Return (x, y) of the center of cell containing provided text 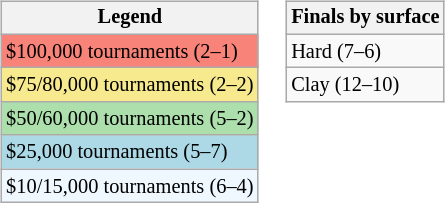
Legend (130, 18)
$100,000 tournaments (2–1) (130, 51)
Clay (12–10) (365, 85)
Hard (7–6) (365, 51)
$50/60,000 tournaments (5–2) (130, 119)
$25,000 tournaments (5–7) (130, 152)
Finals by surface (365, 18)
$75/80,000 tournaments (2–2) (130, 85)
$10/15,000 tournaments (6–4) (130, 186)
